Detect which cell encompasses the target text, then output its [x, y] center coordinate. 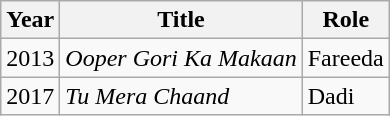
Year [30, 20]
Ooper Gori Ka Makaan [181, 58]
Tu Mera Chaand [181, 96]
Fareeda [346, 58]
2017 [30, 96]
2013 [30, 58]
Role [346, 20]
Title [181, 20]
Dadi [346, 96]
